From the cell containing the given text, extract its center point as (X, Y) coordinate. 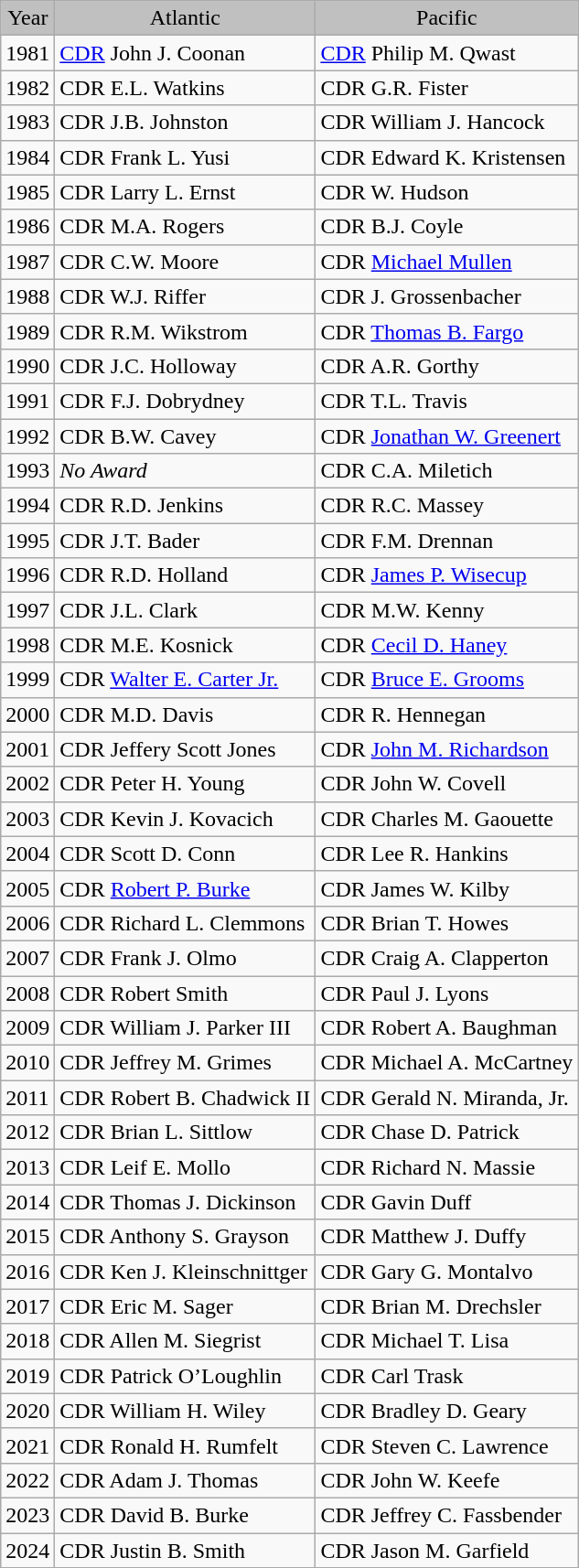
CDR Cecil D. Haney (446, 645)
1992 (27, 436)
CDR A.R. Gorthy (446, 366)
CDR J.T. Bader (185, 541)
CDR B.J. Coyle (446, 227)
CDR Thomas B. Fargo (446, 331)
CDR James W. Kilby (446, 888)
CDR Robert P. Burke (185, 888)
CDR Jason M. Garfield (446, 1551)
2006 (27, 923)
CDR Larry L. Ernst (185, 192)
CDR Brian L. Sittlow (185, 1133)
CDR Ken J. Kleinschnittger (185, 1272)
CDR Michael T. Lisa (446, 1341)
CDR Richard N. Massie (446, 1167)
CDR W.J. Riffer (185, 296)
CDR J.C. Holloway (185, 366)
CDR Ronald H. Rumfelt (185, 1445)
No Award (185, 471)
CDR E.L. Watkins (185, 88)
CDR Brian T. Howes (446, 923)
CDR J.B. Johnston (185, 123)
CDR J.L. Clark (185, 610)
2024 (27, 1551)
CDR Eric M. Sager (185, 1306)
CDR Jeffrey M. Grimes (185, 1063)
CDR J. Grossenbacher (446, 296)
2011 (27, 1098)
1996 (27, 575)
1990 (27, 366)
2016 (27, 1272)
1993 (27, 471)
CDR Edward K. Kristensen (446, 157)
CDR F.J. Dobrydney (185, 401)
CDR Thomas J. Dickinson (185, 1202)
CDR Brian M. Drechsler (446, 1306)
2004 (27, 854)
1999 (27, 680)
1983 (27, 123)
CDR Kevin J. Kovacich (185, 819)
CDR Robert B. Chadwick II (185, 1098)
CDR M.A. Rogers (185, 227)
2002 (27, 784)
CDR Anthony S. Grayson (185, 1237)
2007 (27, 958)
CDR G.R. Fister (446, 88)
CDR Bruce E. Grooms (446, 680)
CDR Steven C. Lawrence (446, 1445)
CDR Michael Mullen (446, 262)
CDR R.D. Jenkins (185, 506)
CDR Paul J. Lyons (446, 993)
CDR Michael A. McCartney (446, 1063)
CDR Frank L. Yusi (185, 157)
1987 (27, 262)
CDR Carl Trask (446, 1376)
CDR Walter E. Carter Jr. (185, 680)
1995 (27, 541)
1997 (27, 610)
CDR T.L. Travis (446, 401)
CDR William J. Parker III (185, 1028)
CDR R.C. Massey (446, 506)
CDR Bradley D. Geary (446, 1411)
2001 (27, 749)
2000 (27, 714)
CDR John W. Covell (446, 784)
CDR Jeffrey C. Fassbender (446, 1515)
CDR Patrick O’Loughlin (185, 1376)
CDR John J. Coonan (185, 53)
CDR David B. Burke (185, 1515)
1986 (27, 227)
1988 (27, 296)
2022 (27, 1480)
CDR John W. Keefe (446, 1480)
CDR R. Hennegan (446, 714)
CDR Scott D. Conn (185, 854)
CDR Craig A. Clapperton (446, 958)
2018 (27, 1341)
1994 (27, 506)
CDR Frank J. Olmo (185, 958)
CDR James P. Wisecup (446, 575)
2012 (27, 1133)
CDR Philip M. Qwast (446, 53)
2010 (27, 1063)
CDR Jeffery Scott Jones (185, 749)
2017 (27, 1306)
2003 (27, 819)
CDR W. Hudson (446, 192)
CDR R.M. Wikstrom (185, 331)
2005 (27, 888)
2013 (27, 1167)
CDR R.D. Holland (185, 575)
CDR Peter H. Young (185, 784)
2015 (27, 1237)
CDR F.M. Drennan (446, 541)
CDR John M. Richardson (446, 749)
CDR Leif E. Mollo (185, 1167)
CDR Justin B. Smith (185, 1551)
2019 (27, 1376)
CDR M.D. Davis (185, 714)
CDR Robert A. Baughman (446, 1028)
CDR Lee R. Hankins (446, 854)
CDR Gary G. Montalvo (446, 1272)
CDR Allen M. Siegrist (185, 1341)
2008 (27, 993)
1984 (27, 157)
1989 (27, 331)
1981 (27, 53)
CDR William H. Wiley (185, 1411)
CDR William J. Hancock (446, 123)
2021 (27, 1445)
1991 (27, 401)
CDR Jonathan W. Greenert (446, 436)
CDR Adam J. Thomas (185, 1480)
Atlantic (185, 18)
2020 (27, 1411)
Pacific (446, 18)
1998 (27, 645)
CDR Matthew J. Duffy (446, 1237)
2009 (27, 1028)
CDR B.W. Cavey (185, 436)
CDR Richard L. Clemmons (185, 923)
CDR Chase D. Patrick (446, 1133)
CDR C.W. Moore (185, 262)
2023 (27, 1515)
Year (27, 18)
CDR Robert Smith (185, 993)
2014 (27, 1202)
CDR Charles M. Gaouette (446, 819)
1985 (27, 192)
CDR Gavin Duff (446, 1202)
CDR Gerald N. Miranda, Jr. (446, 1098)
1982 (27, 88)
CDR M.W. Kenny (446, 610)
CDR C.A. Miletich (446, 471)
CDR M.E. Kosnick (185, 645)
